From the cell containing the given text, extract its center point as (x, y) coordinate. 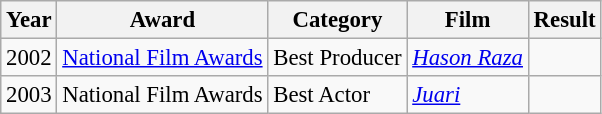
Category (338, 20)
Result (564, 20)
Best Actor (338, 95)
2002 (29, 58)
Film (468, 20)
Best Producer (338, 58)
2003 (29, 95)
Hason Raza (468, 58)
Juari (468, 95)
Award (162, 20)
Year (29, 20)
